Extract the [x, y] coordinate from the center of the cell holding the provided text.  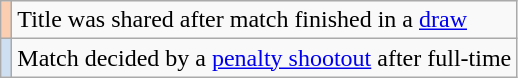
Title was shared after match finished in a draw [264, 20]
Match decided by a penalty shootout after full-time [264, 58]
